Detect which cell encompasses the target text, then output its [X, Y] center coordinate. 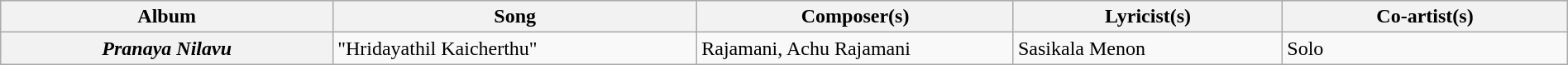
Album [167, 17]
"Hridayathil Kaicherthu" [515, 48]
Rajamani, Achu Rajamani [855, 48]
Lyricist(s) [1148, 17]
Song [515, 17]
Sasikala Menon [1148, 48]
Pranaya Nilavu [167, 48]
Co-artist(s) [1425, 17]
Solo [1425, 48]
Composer(s) [855, 17]
